For the text-containing cell, return its midpoint in (x, y) coordinate format. 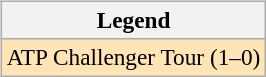
ATP Challenger Tour (1–0) (133, 57)
Legend (133, 20)
